Detect which cell encompasses the target text, then output its [x, y] center coordinate. 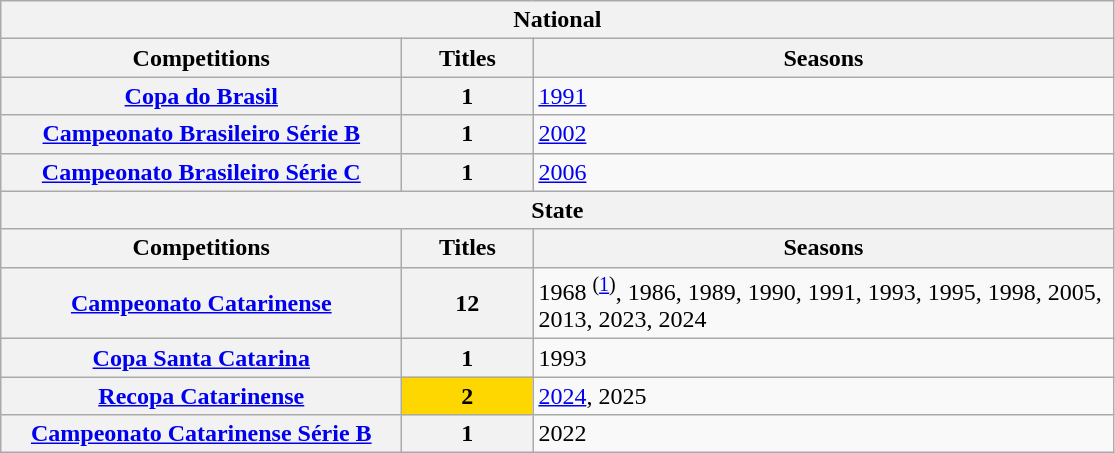
2024, 2025 [824, 396]
Copa Santa Catarina [202, 358]
2002 [824, 134]
Campeonato Brasileiro Série B [202, 134]
1991 [824, 96]
State [558, 210]
1993 [824, 358]
National [558, 20]
Recopa Catarinense [202, 396]
1968 (1), 1986, 1989, 1990, 1991, 1993, 1995, 1998, 2005, 2013, 2023, 2024 [824, 303]
2006 [824, 172]
Campeonato Catarinense [202, 303]
2 [468, 396]
2022 [824, 434]
12 [468, 303]
Campeonato Brasileiro Série C [202, 172]
Campeonato Catarinense Série B [202, 434]
Copa do Brasil [202, 96]
